Determine the [x, y] coordinate at the center of the cell enclosing the given text.  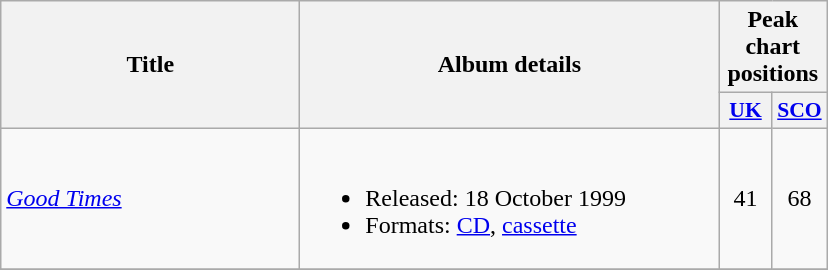
Good Times [150, 198]
SCO [800, 111]
68 [800, 198]
Peak chart positions [773, 47]
Released: 18 October 1999Formats: CD, cassette [510, 198]
41 [746, 198]
UK [746, 111]
Title [150, 65]
Album details [510, 65]
